Provide the (x, y) coordinate of the cell's center where the given text is located.  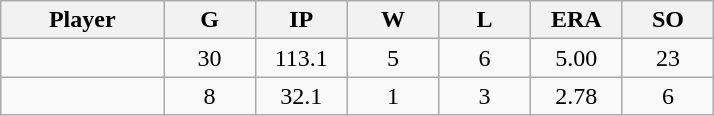
W (393, 20)
8 (210, 96)
ERA (576, 20)
30 (210, 58)
Player (82, 20)
2.78 (576, 96)
SO (668, 20)
G (210, 20)
L (485, 20)
1 (393, 96)
5.00 (576, 58)
23 (668, 58)
3 (485, 96)
32.1 (301, 96)
5 (393, 58)
113.1 (301, 58)
IP (301, 20)
